Return [X, Y] of the center of cell containing provided text 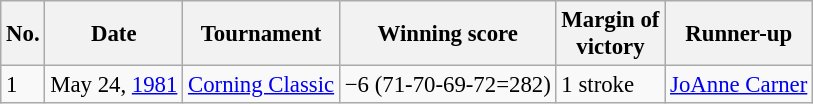
1 [23, 85]
Date [114, 34]
May 24, 1981 [114, 85]
Runner-up [739, 34]
Margin ofvictory [610, 34]
Corning Classic [262, 85]
1 stroke [610, 85]
No. [23, 34]
JoAnne Carner [739, 85]
−6 (71-70-69-72=282) [448, 85]
Winning score [448, 34]
Tournament [262, 34]
